Locate the cell with the specified text and output its (X, Y) center coordinate. 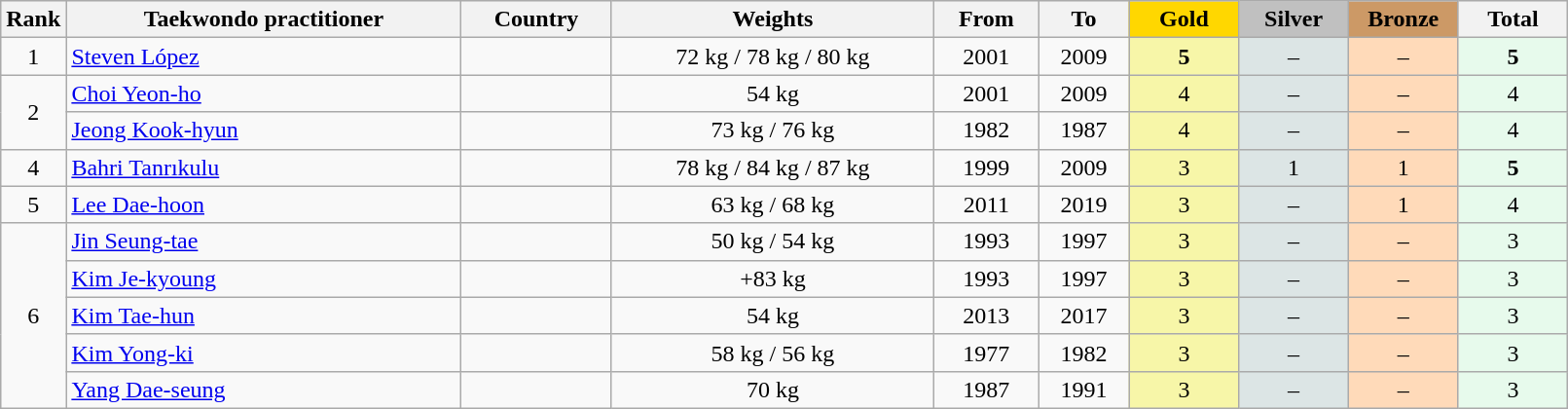
Steven López (264, 56)
To (1084, 19)
50 kg / 54 kg (773, 242)
6 (33, 316)
From (987, 19)
72 kg / 78 kg / 80 kg (773, 56)
Jin Seung-tae (264, 242)
73 kg / 76 kg (773, 130)
2 (33, 112)
1999 (987, 167)
Kim Je-kyoung (264, 279)
Gold (1184, 19)
2017 (1084, 316)
2013 (987, 316)
1991 (1084, 390)
1977 (987, 353)
Bronze (1404, 19)
Choi Yeon-ho (264, 93)
Kim Tae-hun (264, 316)
Silver (1295, 19)
Weights (773, 19)
Rank (33, 19)
Yang Dae-seung (264, 390)
63 kg / 68 kg (773, 204)
Jeong Kook-hyun (264, 130)
Kim Yong-ki (264, 353)
Bahri Tanrıkulu (264, 167)
Lee Dae-hoon (264, 204)
2019 (1084, 204)
Taekwondo practitioner (264, 19)
Total (1513, 19)
70 kg (773, 390)
78 kg / 84 kg / 87 kg (773, 167)
+83 kg (773, 279)
Country (536, 19)
2011 (987, 204)
58 kg / 56 kg (773, 353)
